Identify which cell holds the provided text, then report its [x, y] central coordinate. 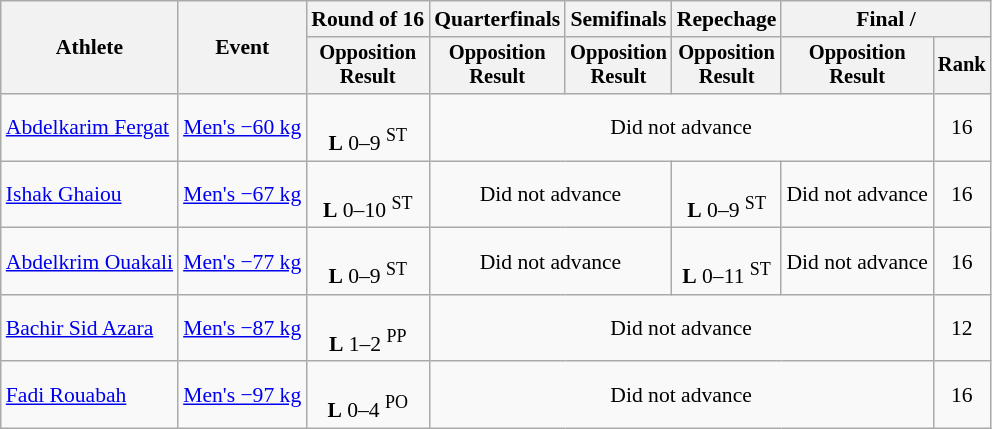
12 [962, 328]
Abdelkrim Ouakali [90, 262]
Men's −60 kg [242, 128]
Abdelkarim Fergat [90, 128]
Athlete [90, 48]
L 1–2 PP [368, 328]
Bachir Sid Azara [90, 328]
Men's −67 kg [242, 194]
L 0–4 PO [368, 396]
Men's −97 kg [242, 396]
Men's −87 kg [242, 328]
Round of 16 [368, 19]
Fadi Rouabah [90, 396]
Ishak Ghaiou [90, 194]
Repechage [727, 19]
Final / [886, 19]
Rank [962, 66]
L 0–11 ST [727, 262]
Quarterfinals [497, 19]
Semifinals [618, 19]
Men's −77 kg [242, 262]
Event [242, 48]
L 0–10 ST [368, 194]
